Extract the [x, y] coordinate from the center of the cell holding the provided text.  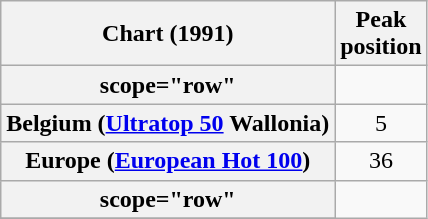
5 [381, 123]
Peakposition [381, 34]
Europe (European Hot 100) [168, 161]
Chart (1991) [168, 34]
36 [381, 161]
Belgium (Ultratop 50 Wallonia) [168, 123]
